Extract the (X, Y) coordinate from the center of the cell holding the provided text.  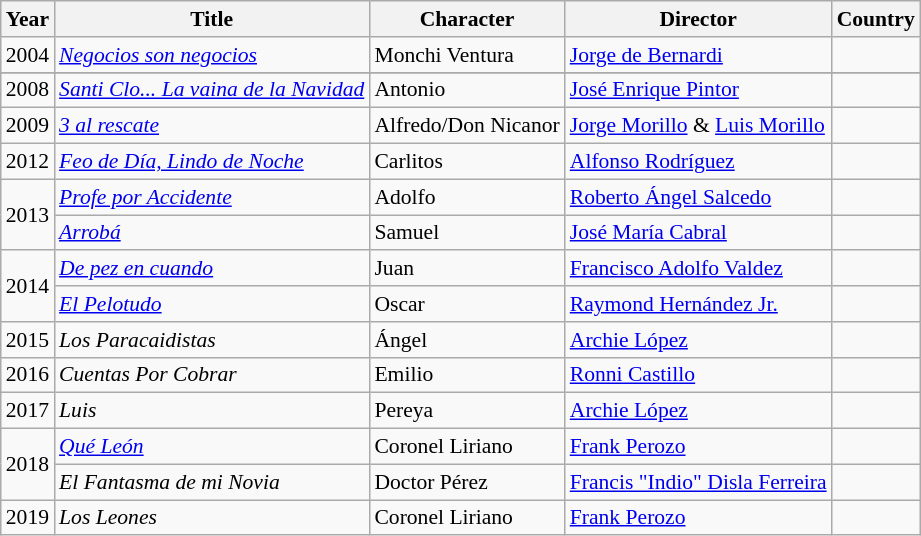
Doctor Pérez (466, 482)
Feo de Día, Lindo de Noche (212, 162)
Roberto Ángel Salcedo (698, 197)
Ronni Castillo (698, 375)
Character (466, 19)
Country (876, 19)
Francis "Indio" Disla Ferreira (698, 482)
El Fantasma de mi Novia (212, 482)
Emilio (466, 375)
Director (698, 19)
José María Cabral (698, 233)
Luis (212, 411)
Francisco Adolfo Valdez (698, 269)
Santi Clo... La vaina de la Navidad (212, 90)
Qué León (212, 447)
Los Leones (212, 518)
2018 (28, 464)
Title (212, 19)
2013 (28, 214)
2014 (28, 286)
Alfredo/Don Nicanor (466, 126)
Raymond Hernández Jr. (698, 304)
2015 (28, 340)
Los Paracaidistas (212, 340)
Adolfo (466, 197)
Jorge de Bernardi (698, 55)
2017 (28, 411)
Antonio (466, 90)
Cuentas Por Cobrar (212, 375)
2008 (28, 90)
Year (28, 19)
Juan (466, 269)
2012 (28, 162)
2009 (28, 126)
Monchi Ventura (466, 55)
2016 (28, 375)
Jorge Morillo & Luis Morillo (698, 126)
Profe por Accidente (212, 197)
Negocios son negocios (212, 55)
El Pelotudo (212, 304)
De pez en cuando (212, 269)
2019 (28, 518)
José Enrique Pintor (698, 90)
Alfonso Rodríguez (698, 162)
Carlitos (466, 162)
Oscar (466, 304)
Samuel (466, 233)
Pereya (466, 411)
Ángel (466, 340)
2004 (28, 55)
3 al rescate (212, 126)
Arrobá (212, 233)
